Output the [x, y] coordinate of the center of the cell containing the given text.  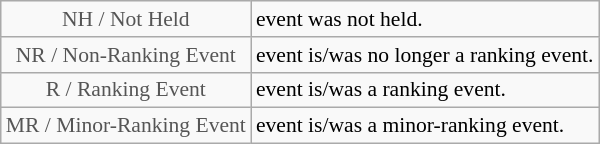
event is/was no longer a ranking event. [425, 55]
event is/was a minor-ranking event. [425, 126]
MR / Minor-Ranking Event [126, 126]
R / Ranking Event [126, 90]
NH / Not Held [126, 19]
event was not held. [425, 19]
event is/was a ranking event. [425, 90]
NR / Non-Ranking Event [126, 55]
